Search for the cell housing the specified text and yield its (x, y) center coordinate. 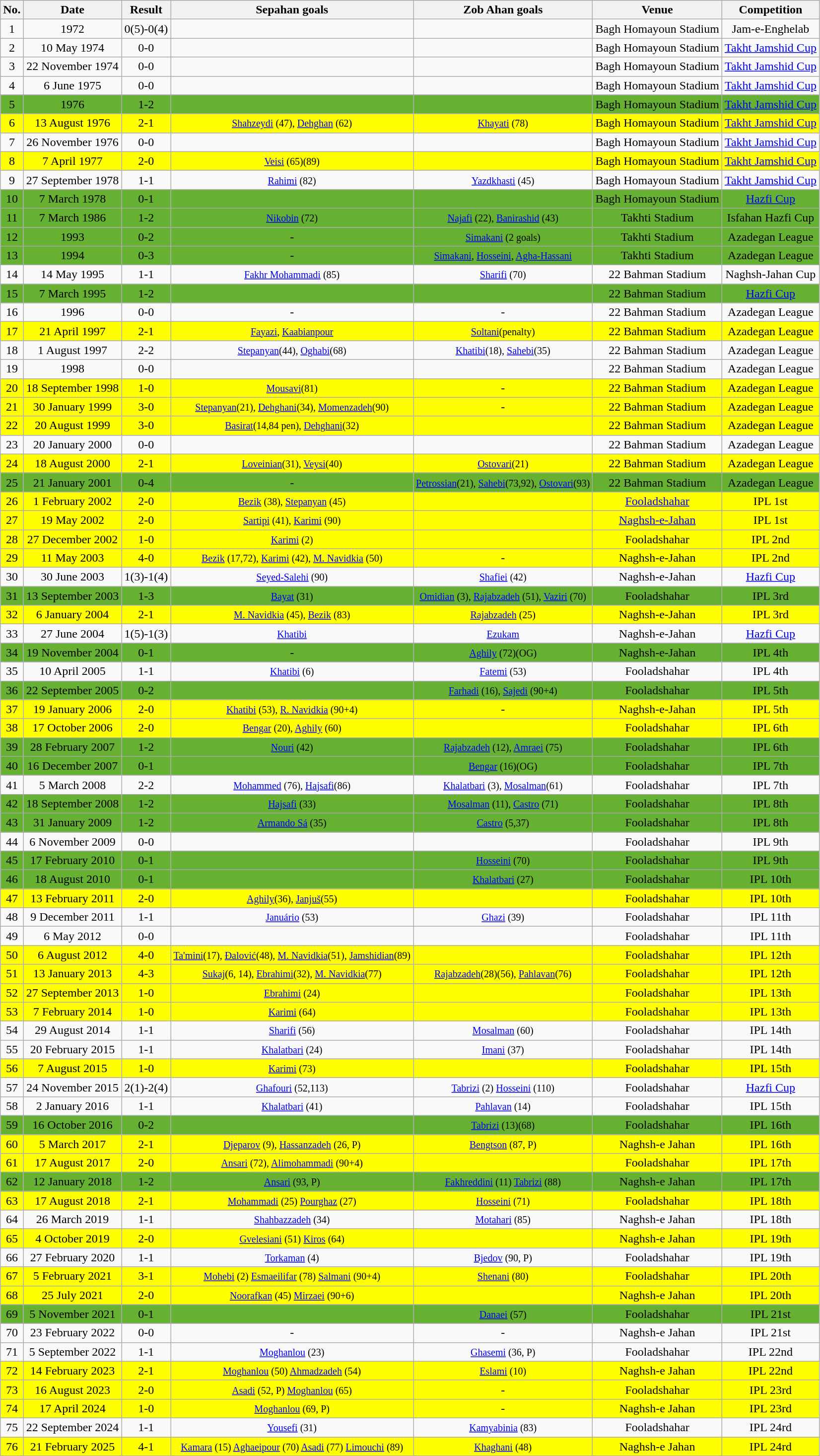
Shenani (80) (502, 1276)
55 (12, 1049)
Sartipi (41), Karimi (90) (292, 520)
4-1 (146, 1447)
44 (12, 842)
Eslami (10) (502, 1371)
52 (12, 993)
51 (12, 974)
Khalatbari (27) (502, 879)
24 November 2015 (72, 1087)
23 (12, 444)
4 October 2019 (72, 1238)
34 (12, 653)
1993 (72, 237)
Fakhr Mohammadi (85) (292, 275)
Shafiei (42) (502, 577)
54 (12, 1030)
Khalatbari (41) (292, 1106)
Karimi (73) (292, 1068)
7 February 2014 (72, 1012)
18 September 1998 (72, 388)
68 (12, 1295)
40 (12, 766)
41 (12, 785)
5 March 2008 (72, 785)
10 May 1974 (72, 48)
Imani (37) (502, 1049)
Bengar (20), Aghily (60) (292, 728)
Karimi (2) (292, 539)
27 (12, 520)
1 February 2002 (72, 501)
42 (12, 803)
46 (12, 879)
Karimi (64) (292, 1012)
6 (12, 123)
Rahimi (82) (292, 180)
61 (12, 1163)
14 (12, 275)
1972 (72, 29)
0(5)-0(4) (146, 29)
6 January 2004 (72, 615)
15 (12, 293)
57 (12, 1087)
Kamara (15) Aghaeipour (70) Asadi (77) Limouchi (89) (292, 1447)
11 (12, 218)
63 (12, 1201)
Tabrizi (2) Hosseini (110) (502, 1087)
26 November 1976 (72, 142)
49 (12, 936)
25 July 2021 (72, 1295)
38 (12, 728)
65 (12, 1238)
Khaghani (48) (502, 1447)
Shahzeydi (47), Dehghan (62) (292, 123)
Khatibi (6) (292, 671)
19 May 2002 (72, 520)
60 (12, 1144)
22 November 1974 (72, 67)
1 August 1997 (72, 350)
5 September 2022 (72, 1352)
74 (12, 1408)
13 January 2013 (72, 974)
No. (12, 10)
Pahlavan (14) (502, 1106)
Danaei (57) (502, 1314)
7 March 1978 (72, 199)
22 September 2024 (72, 1427)
17 August 2018 (72, 1201)
Bayat (31) (292, 596)
10 April 2005 (72, 671)
13 August 1976 (72, 123)
1996 (72, 312)
Sharifi (70) (502, 275)
18 (12, 350)
16 December 2007 (72, 766)
Hosseini (70) (502, 861)
13 September 2003 (72, 596)
Mohebi (2) Esmaeilifar (78) Salmani (90+4) (292, 1276)
31 (12, 596)
14 February 2023 (72, 1371)
25 (12, 482)
32 (12, 615)
27 December 2002 (72, 539)
4 (12, 85)
1(5)-1(3) (146, 634)
8 (12, 161)
9 December 2011 (72, 917)
Ghafouri (52,113) (292, 1087)
Fayazi, Kaabianpour (292, 331)
13 (12, 256)
31 January 2009 (72, 822)
Seyed-Salehi (90) (292, 577)
Kamyabinia (83) (502, 1427)
70 (12, 1333)
Mohammadi (25) Pourghaz (27) (292, 1201)
27 September 2013 (72, 993)
50 (12, 955)
6 November 2009 (72, 842)
17 February 2010 (72, 861)
Fakhreddini (11) Tabrizi (88) (502, 1182)
Bezik (17,72), Karimi (42), M. Navidkia (50) (292, 558)
Stepanyan(44), Oghabi(68) (292, 350)
20 (12, 388)
Mosalman (60) (502, 1030)
21 (12, 407)
Omidian (3), Rajabzadeh (51), Vaziri (70) (502, 596)
67 (12, 1276)
3-1 (146, 1276)
6 August 2012 (72, 955)
10 (12, 199)
18 August 2010 (72, 879)
19 January 2006 (72, 709)
Shahbazzadeh (34) (292, 1220)
29 August 2014 (72, 1030)
3 (12, 67)
Venue (657, 10)
Isfahan Hazfi Cup (770, 218)
35 (12, 671)
1 (12, 29)
Mousavi(81) (292, 388)
Naghsh-Jahan Cup (770, 275)
12 (12, 237)
Veisi (65)(89) (292, 161)
72 (12, 1371)
Ghasemi (36, P) (502, 1352)
Khalatbari (24) (292, 1049)
Castro (5,37) (502, 822)
28 February 2007 (72, 747)
18 August 2000 (72, 463)
5 November 2021 (72, 1314)
Ostovari(21) (502, 463)
Bengar (16)(OG) (502, 766)
Ebrahimi (24) (292, 993)
Competition (770, 10)
Moghanlou (50) Ahmadzadeh (54) (292, 1371)
Ghazi (39) (502, 917)
Gvelesiani (51) Kiros (64) (292, 1238)
56 (12, 1068)
Armando Sá (35) (292, 822)
30 January 1999 (72, 407)
2 (12, 48)
Moghanlou (23) (292, 1352)
20 February 2015 (72, 1049)
64 (12, 1220)
27 September 1978 (72, 180)
Aghily (72)(OG) (502, 653)
Januário (53) (292, 917)
7 (12, 142)
66 (12, 1257)
Khatibi (53), R. Navidkia (90+4) (292, 709)
19 November 2004 (72, 653)
Torkaman (4) (292, 1257)
Khalatbari (3), Mosalman(61) (502, 785)
27 February 2020 (72, 1257)
Sukaj(6, 14), Ebrahimi(32), M. Navidkia(77) (292, 974)
Fatemi (53) (502, 671)
2(1)-2(4) (146, 1087)
Bezik (38), Stepanyan (45) (292, 501)
16 October 2016 (72, 1125)
Moghanlou (69, P) (292, 1408)
Rajabzadeh(28)(56), Pahlavan(76) (502, 974)
Ezukam (502, 634)
1976 (72, 104)
Motahari (85) (502, 1220)
Sepahan goals (292, 10)
5 March 2017 (72, 1144)
20 January 2000 (72, 444)
Khatibi(18), Sahebi(35) (502, 350)
33 (12, 634)
14 May 1995 (72, 275)
Nikobin (72) (292, 218)
Khatibi (292, 634)
0-3 (146, 256)
5 (12, 104)
Najafi (22), Banirashid (43) (502, 218)
18 September 2008 (72, 803)
23 February 2022 (72, 1333)
M. Navidkia (45), Bezik (83) (292, 615)
Yazdkhasti (45) (502, 180)
Noorafkan (45) Mirzaei (90+6) (292, 1295)
16 (12, 312)
76 (12, 1447)
71 (12, 1352)
Farhadi (16), Sajedi (90+4) (502, 690)
7 March 1995 (72, 293)
Jam-e-Enghelab (770, 29)
Mosalman (11), Castro (71) (502, 803)
Bjedov (90, P) (502, 1257)
53 (12, 1012)
24 (12, 463)
Khayati (78) (502, 123)
Bengtson (87, P) (502, 1144)
Rajabzadeh (12), Amraei (75) (502, 747)
21 January 2001 (72, 482)
47 (12, 898)
5 February 2021 (72, 1276)
Petrossian(21), Sahebi(73,92), Ostovari(93) (502, 482)
Hosseini (71) (502, 1201)
Djeparov (9), Hassanzadeh (26, P) (292, 1144)
7 April 1977 (72, 161)
37 (12, 709)
22 September 2005 (72, 690)
1998 (72, 369)
30 June 2003 (72, 577)
20 August 1999 (72, 426)
Mohammed (76), Hajsafi(86) (292, 785)
30 (12, 577)
Soltani(penalty) (502, 331)
Asadi (52, P) Moghanlou (65) (292, 1389)
39 (12, 747)
73 (12, 1389)
21 February 2025 (72, 1447)
13 February 2011 (72, 898)
58 (12, 1106)
9 (12, 180)
1994 (72, 256)
6 June 1975 (72, 85)
28 (12, 539)
59 (12, 1125)
Result (146, 10)
45 (12, 861)
Ta'mini(17), Đalović(48), M. Navidkia(51), Jamshidian(89) (292, 955)
Zob Ahan goals (502, 10)
Simakani, Hosseini, Agha-Hassani (502, 256)
11 May 2003 (72, 558)
22 (12, 426)
19 (12, 369)
Loveinian(31), Veysi(40) (292, 463)
2 January 2016 (72, 1106)
26 (12, 501)
Date (72, 10)
17 August 2017 (72, 1163)
17 April 2024 (72, 1408)
26 March 2019 (72, 1220)
62 (12, 1182)
7 August 2015 (72, 1068)
75 (12, 1427)
Ansari (93, P) (292, 1182)
Stepanyan(21), Dehghani(34), Momenzadeh(90) (292, 407)
1(3)-1(4) (146, 577)
Nouri (42) (292, 747)
36 (12, 690)
16 August 2023 (72, 1389)
Sharifi (56) (292, 1030)
0-4 (146, 482)
6 May 2012 (72, 936)
Yousefi (31) (292, 1427)
69 (12, 1314)
21 April 1997 (72, 331)
Basirat(14,84 pen), Dehghani(32) (292, 426)
Hajsafi (33) (292, 803)
Ansari (72), Alimohammadi (90+4) (292, 1163)
17 October 2006 (72, 728)
Tabrizi (13)(68) (502, 1125)
48 (12, 917)
7 March 1986 (72, 218)
29 (12, 558)
43 (12, 822)
27 June 2004 (72, 634)
Rajabzadeh (25) (502, 615)
1-3 (146, 596)
Simakani (2 goals) (502, 237)
Aghily(36), Janjuš(55) (292, 898)
17 (12, 331)
12 January 2018 (72, 1182)
4-3 (146, 974)
